Locate the cell with the specified text and output its (X, Y) center coordinate. 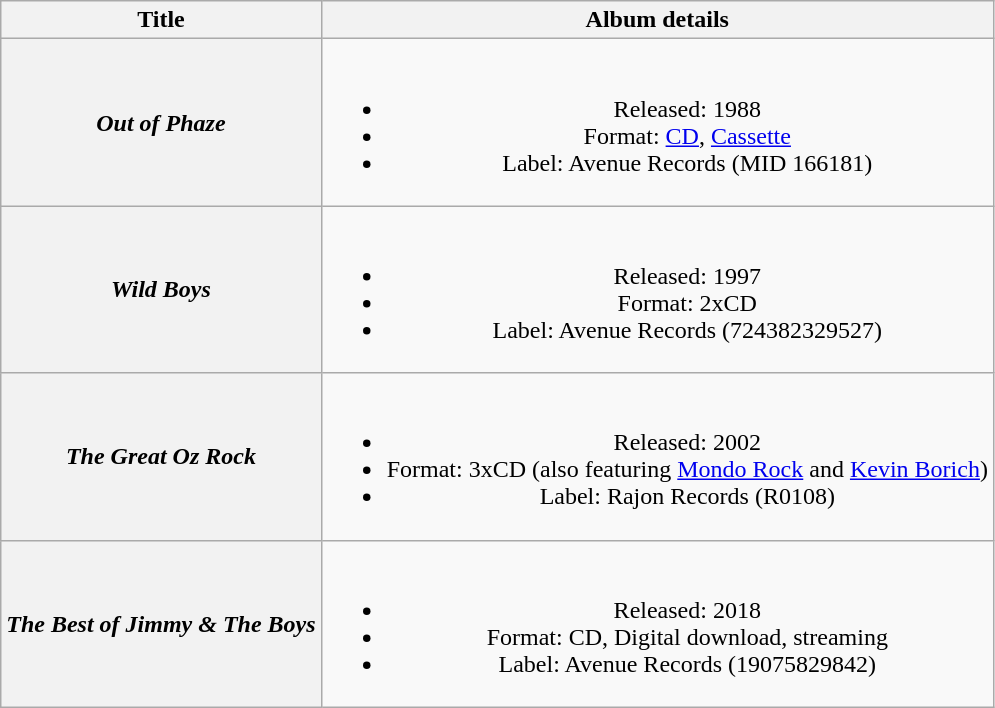
Out of Phaze (161, 122)
Title (161, 20)
Released: 2018Format: CD, Digital download, streamingLabel: Avenue Records (19075829842) (657, 624)
The Great Oz Rock (161, 456)
Released: 2002Format: 3xCD (also featuring Mondo Rock and Kevin Borich)Label: Rajon Records (R0108) (657, 456)
The Best of Jimmy & The Boys (161, 624)
Released: 1997Format: 2xCDLabel: Avenue Records (724382329527) (657, 290)
Album details (657, 20)
Released: 1988Format: CD, CassetteLabel: Avenue Records (MID 166181) (657, 122)
Wild Boys (161, 290)
